Detect which cell encompasses the target text, then output its (X, Y) center coordinate. 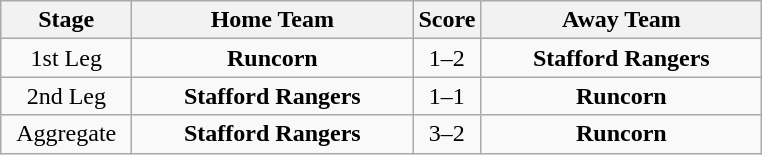
Home Team (272, 20)
Aggregate (66, 134)
Away Team (622, 20)
1–2 (447, 58)
2nd Leg (66, 96)
1–1 (447, 96)
Score (447, 20)
3–2 (447, 134)
1st Leg (66, 58)
Stage (66, 20)
